Identify which cell holds the provided text, then report its (X, Y) central coordinate. 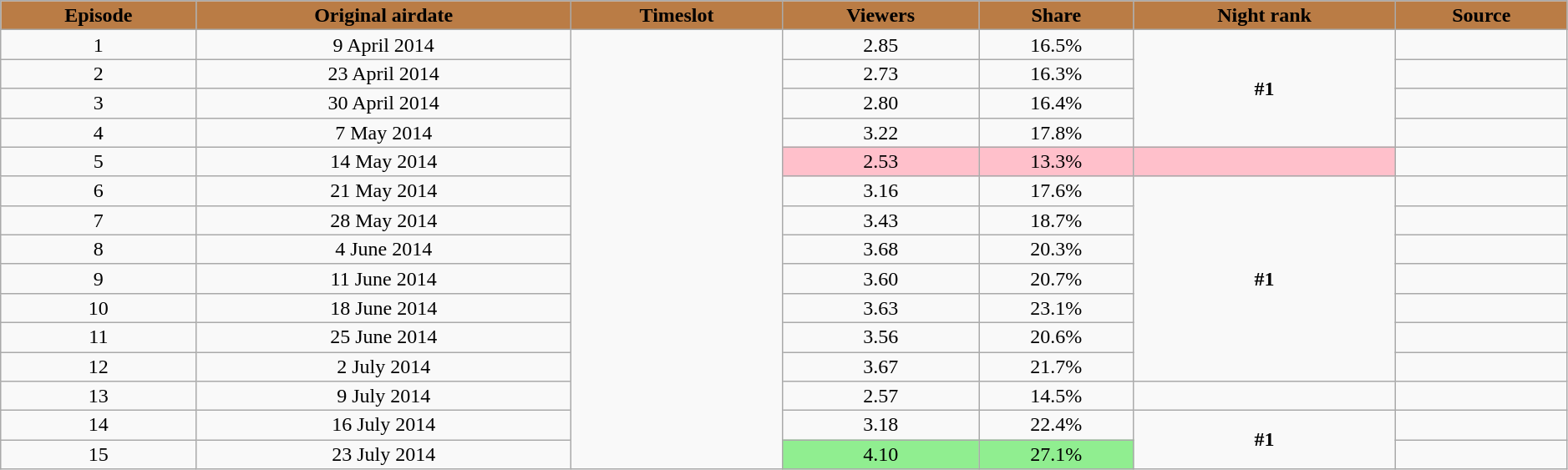
23 April 2014 (383, 73)
23.1% (1056, 307)
Night rank (1265, 15)
3.16 (880, 190)
Source (1481, 15)
10 (99, 307)
20.6% (1056, 337)
3.18 (880, 426)
11 (99, 337)
27.1% (1056, 454)
21.7% (1056, 367)
9 July 2014 (383, 396)
Original airdate (383, 15)
20.3% (1056, 249)
2.80 (880, 104)
22.4% (1056, 426)
16.4% (1056, 104)
8 (99, 249)
2 July 2014 (383, 367)
16.3% (1056, 73)
Episode (99, 15)
Timeslot (677, 15)
2.53 (880, 162)
3.43 (880, 220)
3.67 (880, 367)
3.56 (880, 337)
2 (99, 73)
21 May 2014 (383, 190)
3.68 (880, 249)
14 May 2014 (383, 162)
20.7% (1056, 279)
5 (99, 162)
4.10 (880, 454)
9 (99, 279)
Share (1056, 15)
13 (99, 396)
2.57 (880, 396)
9 April 2014 (383, 45)
25 June 2014 (383, 337)
3.63 (880, 307)
15 (99, 454)
3.22 (880, 132)
7 May 2014 (383, 132)
12 (99, 367)
4 (99, 132)
16 July 2014 (383, 426)
3 (99, 104)
17.6% (1056, 190)
11 June 2014 (383, 279)
1 (99, 45)
28 May 2014 (383, 220)
14 (99, 426)
23 July 2014 (383, 454)
30 April 2014 (383, 104)
18 June 2014 (383, 307)
16.5% (1056, 45)
4 June 2014 (383, 249)
2.73 (880, 73)
2.85 (880, 45)
7 (99, 220)
13.3% (1056, 162)
18.7% (1056, 220)
14.5% (1056, 396)
Viewers (880, 15)
3.60 (880, 279)
6 (99, 190)
17.8% (1056, 132)
